From the cell containing the given text, extract its center point as [x, y] coordinate. 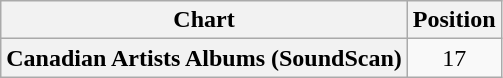
17 [454, 58]
Canadian Artists Albums (SoundScan) [204, 58]
Position [454, 20]
Chart [204, 20]
